Capture the cell that displays the provided text and extract its (X, Y) central coordinate. 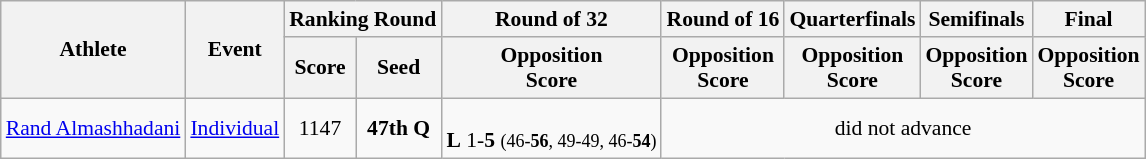
Rand Almashhadani (94, 128)
47th Q (398, 128)
Individual (234, 128)
did not advance (902, 128)
Score (320, 68)
L 1-5 (46-56, 49-49, 46-54) (551, 128)
Round of 16 (722, 19)
Event (234, 50)
Final (1088, 19)
1147 (320, 128)
Semifinals (976, 19)
Round of 32 (551, 19)
Quarterfinals (852, 19)
Seed (398, 68)
Athlete (94, 50)
Ranking Round (362, 19)
